Extract the [X, Y] coordinate from the center of the cell holding the provided text.  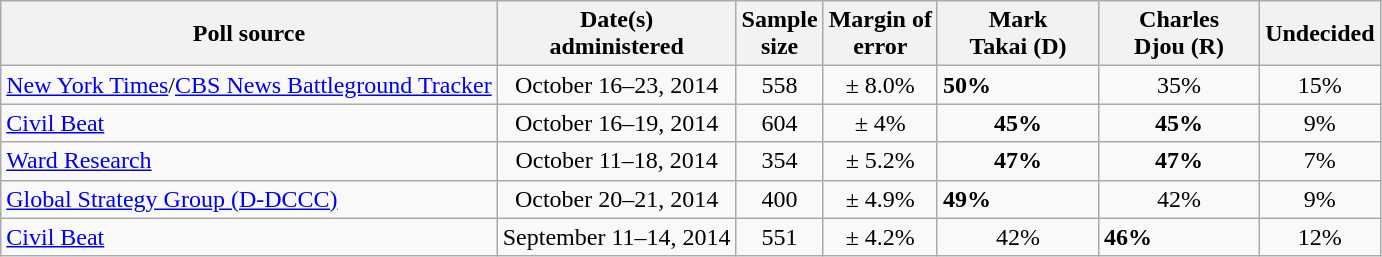
Date(s)administered [616, 34]
± 5.2% [880, 161]
± 4.9% [880, 199]
50% [1018, 85]
October 11–18, 2014 [616, 161]
Poll source [249, 34]
October 20–21, 2014 [616, 199]
± 4.2% [880, 237]
7% [1320, 161]
New York Times/CBS News Battleground Tracker [249, 85]
354 [780, 161]
Ward Research [249, 161]
35% [1180, 85]
October 16–23, 2014 [616, 85]
15% [1320, 85]
46% [1180, 237]
September 11–14, 2014 [616, 237]
CharlesDjou (R) [1180, 34]
± 8.0% [880, 85]
Samplesize [780, 34]
Undecided [1320, 34]
400 [780, 199]
604 [780, 123]
October 16–19, 2014 [616, 123]
MarkTakai (D) [1018, 34]
Global Strategy Group (D-DCCC) [249, 199]
551 [780, 237]
49% [1018, 199]
12% [1320, 237]
558 [780, 85]
Margin oferror [880, 34]
± 4% [880, 123]
